Return the [X, Y] coordinate for the center point of the cell that contains the specified text.  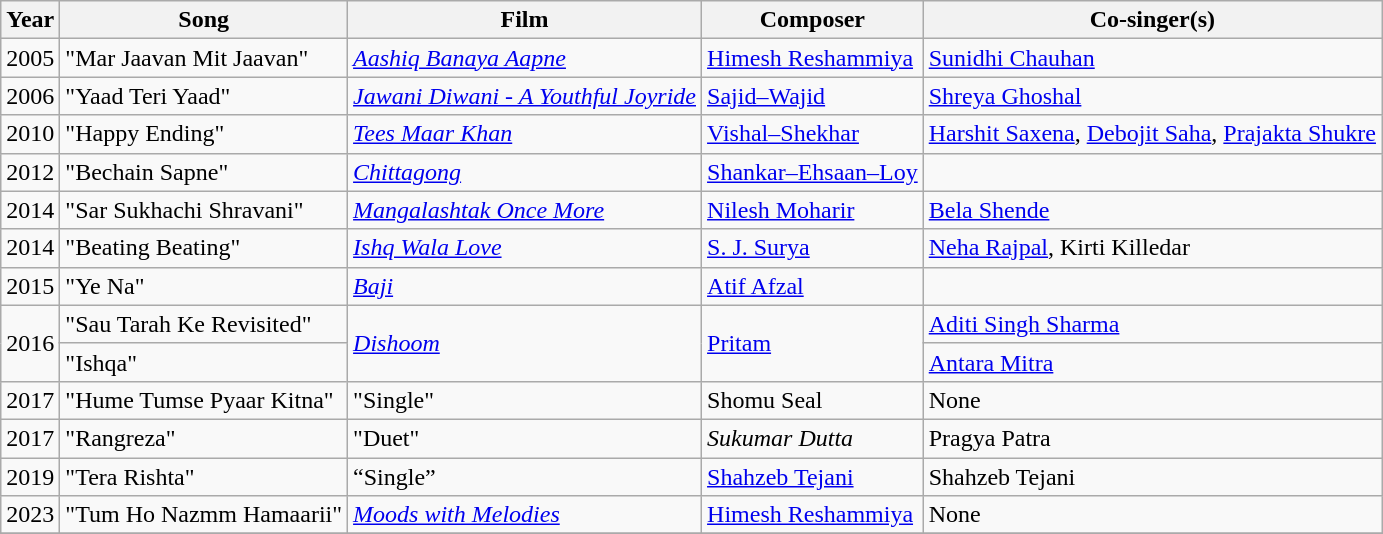
Nilesh Moharir [813, 210]
Atif Afzal [813, 286]
Shankar–Ehsaan–Loy [813, 172]
"Ye Na" [204, 286]
"Mar Jaavan Mit Jaavan" [204, 58]
"Single" [525, 400]
“Single” [525, 477]
"Sau Tarah Ke Revisited" [204, 324]
Baji [525, 286]
Jawani Diwani - A Youthful Joyride [525, 96]
Shreya Ghoshal [1152, 96]
"Tum Ho Nazmm Hamaarii" [204, 515]
Bela Shende [1152, 210]
"Bechain Sapne" [204, 172]
2023 [30, 515]
Pritam [813, 343]
Ishq Wala Love [525, 248]
2016 [30, 343]
Sunidhi Chauhan [1152, 58]
Aditi Singh Sharma [1152, 324]
Aashiq Banaya Aapne [525, 58]
Neha Rajpal, Kirti Killedar [1152, 248]
Composer [813, 20]
"Beating Beating" [204, 248]
Harshit Saxena, Debojit Saha, Prajakta Shukre [1152, 134]
2005 [30, 58]
Mangalashtak Once More [525, 210]
Co-singer(s) [1152, 20]
S. J. Surya [813, 248]
"Sar Sukhachi Shravani" [204, 210]
"Ishqa" [204, 362]
Shomu Seal [813, 400]
2010 [30, 134]
2019 [30, 477]
2006 [30, 96]
Dishoom [525, 343]
Pragya Patra [1152, 438]
Tees Maar Khan [525, 134]
"Duet" [525, 438]
Vishal–Shekhar [813, 134]
Sajid–Wajid [813, 96]
Chittagong [525, 172]
"Tera Rishta" [204, 477]
Moods with Melodies [525, 515]
"Happy Ending" [204, 134]
Sukumar Dutta [813, 438]
Film [525, 20]
Song [204, 20]
Year [30, 20]
Antara Mitra [1152, 362]
"Rangreza" [204, 438]
2012 [30, 172]
"Hume Tumse Pyaar Kitna" [204, 400]
2015 [30, 286]
"Yaad Teri Yaad" [204, 96]
